From the cell containing the given text, extract its center point as [x, y] coordinate. 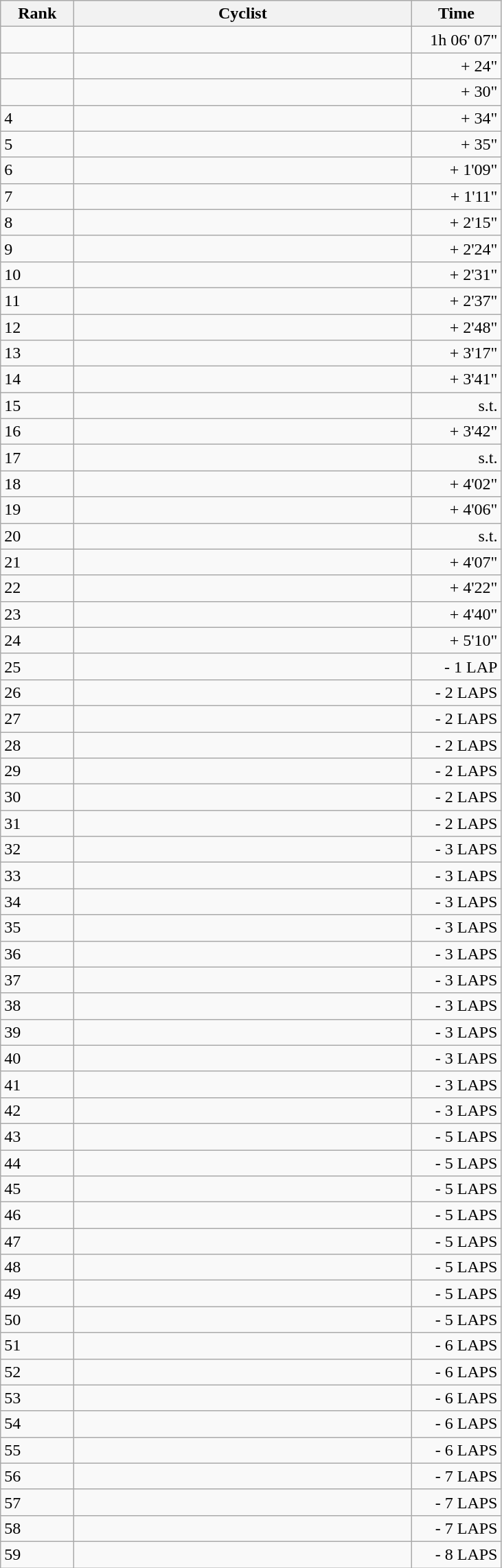
+ 4'22" [456, 588]
10 [37, 274]
21 [37, 562]
6 [37, 170]
12 [37, 327]
25 [37, 666]
52 [37, 1372]
38 [37, 1006]
- 8 LAPS [456, 1554]
11 [37, 301]
+ 5'10" [456, 640]
- 1 LAP [456, 666]
48 [37, 1267]
55 [37, 1450]
13 [37, 353]
42 [37, 1110]
15 [37, 406]
+ 2'31" [456, 274]
+ 3'17" [456, 353]
37 [37, 980]
54 [37, 1424]
57 [37, 1502]
+ 4'02" [456, 484]
+ 2'37" [456, 301]
59 [37, 1554]
+ 2'15" [456, 222]
+ 1'11" [456, 196]
23 [37, 614]
35 [37, 928]
51 [37, 1346]
40 [37, 1058]
+ 3'41" [456, 379]
16 [37, 432]
32 [37, 850]
8 [37, 222]
1h 06' 07" [456, 40]
+ 2'48" [456, 327]
+ 35" [456, 144]
17 [37, 458]
41 [37, 1084]
27 [37, 718]
+ 4'07" [456, 562]
9 [37, 248]
4 [37, 118]
30 [37, 797]
36 [37, 954]
29 [37, 771]
50 [37, 1320]
+ 4'40" [456, 614]
33 [37, 876]
39 [37, 1032]
46 [37, 1215]
+ 4'06" [456, 510]
+ 3'42" [456, 432]
19 [37, 510]
53 [37, 1398]
31 [37, 823]
+ 24" [456, 66]
18 [37, 484]
47 [37, 1241]
Time [456, 14]
+ 30" [456, 92]
49 [37, 1294]
+ 1'09" [456, 170]
43 [37, 1136]
5 [37, 144]
+ 34" [456, 118]
24 [37, 640]
44 [37, 1163]
34 [37, 902]
+ 2'24" [456, 248]
14 [37, 379]
7 [37, 196]
22 [37, 588]
58 [37, 1528]
56 [37, 1476]
28 [37, 745]
20 [37, 536]
Rank [37, 14]
26 [37, 692]
Cyclist [243, 14]
45 [37, 1189]
